Extract the (X, Y) coordinate from the center of the cell holding the provided text.  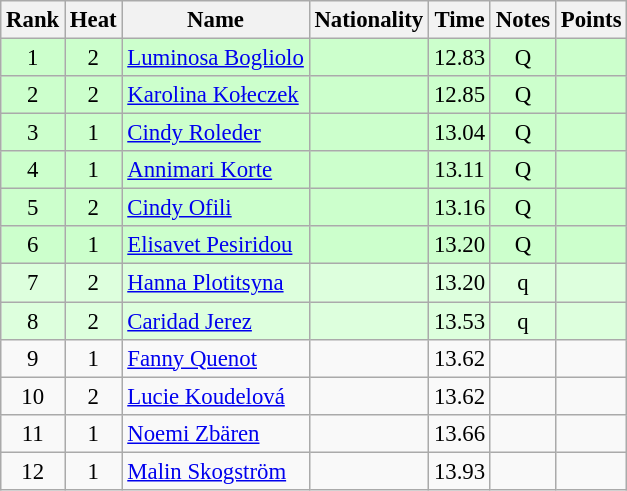
Notes (522, 20)
Hanna Plotitsyna (216, 283)
13.16 (460, 208)
Points (590, 20)
7 (33, 283)
12.83 (460, 58)
5 (33, 208)
Caridad Jerez (216, 321)
Elisavet Pesiridou (216, 245)
8 (33, 321)
Annimari Korte (216, 170)
Cindy Roleder (216, 133)
Karolina Kołeczek (216, 95)
Lucie Koudelová (216, 396)
3 (33, 133)
Fanny Quenot (216, 358)
10 (33, 396)
9 (33, 358)
Heat (94, 20)
6 (33, 245)
Time (460, 20)
12 (33, 471)
13.11 (460, 170)
13.53 (460, 321)
Noemi Zbären (216, 433)
Name (216, 20)
11 (33, 433)
Nationality (368, 20)
13.66 (460, 433)
Luminosa Bogliolo (216, 58)
13.93 (460, 471)
Malin Skogström (216, 471)
4 (33, 170)
13.04 (460, 133)
Cindy Ofili (216, 208)
12.85 (460, 95)
Rank (33, 20)
